Identify which cell holds the provided text, then report its [x, y] central coordinate. 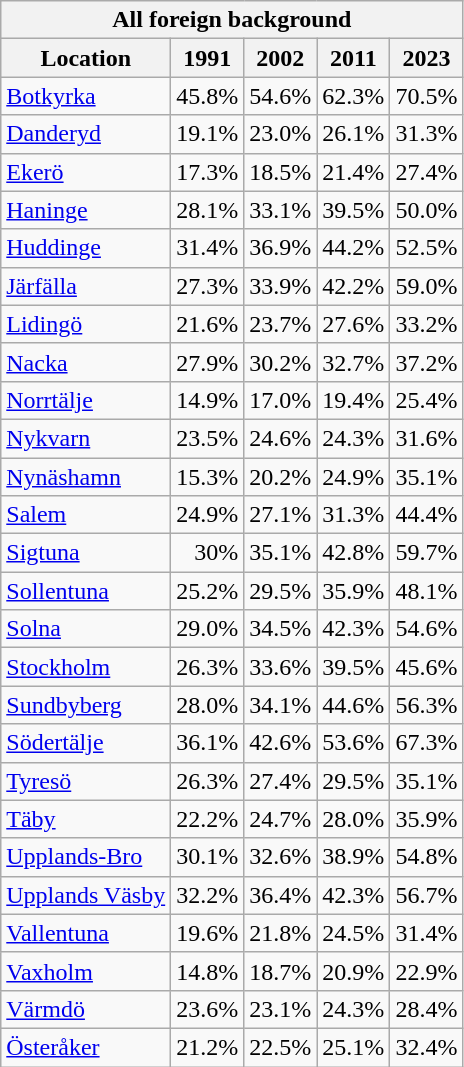
Haninge [86, 210]
Stockholm [86, 667]
24.5% [354, 933]
30% [208, 553]
2002 [280, 58]
2011 [354, 58]
54.8% [426, 857]
Solna [86, 629]
Vallentuna [86, 933]
23.6% [208, 1009]
Botkyrka [86, 96]
14.8% [208, 971]
70.5% [426, 96]
22.5% [280, 1047]
23.5% [208, 438]
Södertälje [86, 743]
19.1% [208, 134]
Vaxholm [86, 971]
59.7% [426, 553]
27.9% [208, 362]
Österåker [86, 1047]
All foreign background [232, 20]
15.3% [208, 477]
42.2% [354, 286]
24.6% [280, 438]
62.3% [354, 96]
19.4% [354, 400]
17.0% [280, 400]
36.4% [280, 895]
33.6% [280, 667]
29.0% [208, 629]
Sundbyberg [86, 705]
33.1% [280, 210]
44.6% [354, 705]
21.2% [208, 1047]
Nykvarn [86, 438]
25.4% [426, 400]
28.4% [426, 1009]
Upplands-Bro [86, 857]
22.9% [426, 971]
21.4% [354, 172]
Nacka [86, 362]
32.7% [354, 362]
30.1% [208, 857]
1991 [208, 58]
23.7% [280, 324]
27.3% [208, 286]
42.6% [280, 743]
25.2% [208, 591]
19.6% [208, 933]
32.2% [208, 895]
Sollentuna [86, 591]
Huddinge [86, 248]
38.9% [354, 857]
59.0% [426, 286]
Norrtälje [86, 400]
36.1% [208, 743]
30.2% [280, 362]
45.6% [426, 667]
56.7% [426, 895]
28.1% [208, 210]
Tyresö [86, 781]
67.3% [426, 743]
Lidingö [86, 324]
Location [86, 58]
18.5% [280, 172]
42.8% [354, 553]
27.6% [354, 324]
37.2% [426, 362]
14.9% [208, 400]
56.3% [426, 705]
Täby [86, 819]
Sigtuna [86, 553]
23.0% [280, 134]
27.1% [280, 515]
32.6% [280, 857]
44.2% [354, 248]
Danderyd [86, 134]
Värmdö [86, 1009]
2023 [426, 58]
53.6% [354, 743]
20.2% [280, 477]
21.8% [280, 933]
Salem [86, 515]
Ekerö [86, 172]
Järfälla [86, 286]
21.6% [208, 324]
34.1% [280, 705]
52.5% [426, 248]
Upplands Väsby [86, 895]
23.1% [280, 1009]
32.4% [426, 1047]
33.2% [426, 324]
34.5% [280, 629]
44.4% [426, 515]
48.1% [426, 591]
31.6% [426, 438]
50.0% [426, 210]
26.1% [354, 134]
36.9% [280, 248]
Nynäshamn [86, 477]
22.2% [208, 819]
25.1% [354, 1047]
24.7% [280, 819]
45.8% [208, 96]
33.9% [280, 286]
18.7% [280, 971]
17.3% [208, 172]
20.9% [354, 971]
